Provide the [x, y] coordinate of the cell's center where the given text is located.  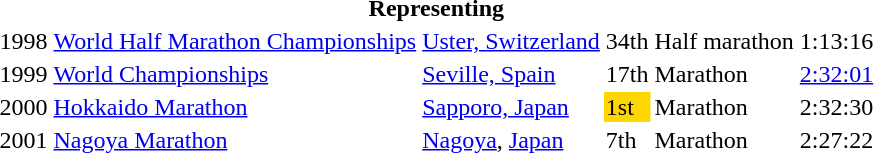
Sapporo, Japan [512, 107]
Seville, Spain [512, 74]
1:13:16 [836, 41]
Half marathon [724, 41]
17th [627, 74]
Uster, Switzerland [512, 41]
1st [627, 107]
Hokkaido Marathon [235, 107]
2:32:30 [836, 107]
2:32:01 [836, 74]
World Championships [235, 74]
34th [627, 41]
World Half Marathon Championships [235, 41]
